Provide the [X, Y] coordinate of the cell's center where the given text is located.  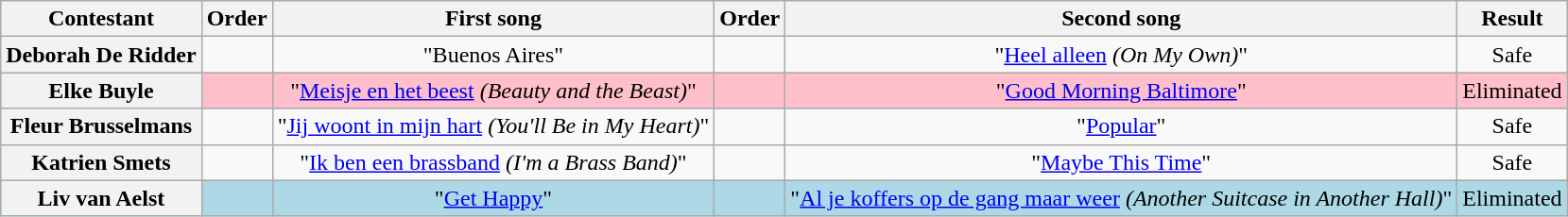
Liv van Aelst [101, 198]
"Good Morning Baltimore" [1121, 91]
Katrien Smets [101, 162]
Second song [1121, 19]
First song [493, 19]
Deborah De Ridder [101, 55]
"Meisje en het beest (Beauty and the Beast)" [493, 91]
Elke Buyle [101, 91]
"Buenos Aires" [493, 55]
"Maybe This Time" [1121, 162]
Fleur Brusselmans [101, 126]
"Popular" [1121, 126]
"Jij woont in mijn hart (You'll Be in My Heart)" [493, 126]
Result [1512, 19]
"Get Happy" [493, 198]
"Al je koffers op de gang maar weer (Another Suitcase in Another Hall)" [1121, 198]
"Heel alleen (On My Own)" [1121, 55]
"Ik ben een brassband (I'm a Brass Band)" [493, 162]
Contestant [101, 19]
